From the cell containing the given text, extract its center point as [x, y] coordinate. 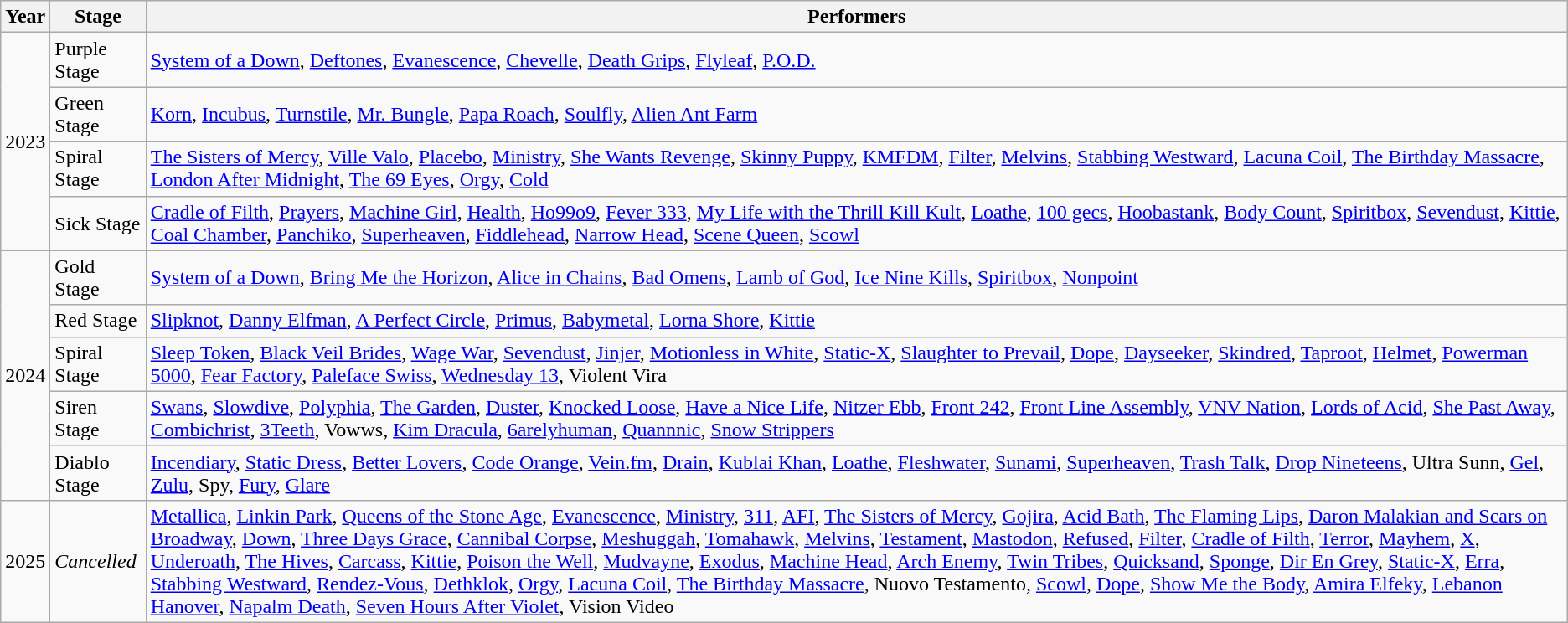
Siren Stage [98, 419]
Sick Stage [98, 223]
Cancelled [98, 561]
Stage [98, 17]
Diablo Stage [98, 472]
2025 [25, 561]
Performers [856, 17]
Gold Stage [98, 278]
2023 [25, 142]
2024 [25, 375]
Green Stage [98, 114]
Purple Stage [98, 60]
System of a Down, Bring Me the Horizon, Alice in Chains, Bad Omens, Lamb of God, Ice Nine Kills, Spiritbox, Nonpoint [856, 278]
Korn, Incubus, Turnstile, Mr. Bungle, Papa Roach, Soulfly, Alien Ant Farm [856, 114]
System of a Down, Deftones, Evanescence, Chevelle, Death Grips, Flyleaf, P.O.D. [856, 60]
Slipknot, Danny Elfman, A Perfect Circle, Primus, Babymetal, Lorna Shore, Kittie [856, 321]
Year [25, 17]
Red Stage [98, 321]
